Find where the given text appears and provide that cell's center as (x, y) coordinate. 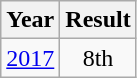
Year (30, 20)
Result (98, 20)
2017 (30, 58)
8th (98, 58)
